Scan for the cell matching the given text and deliver its [X, Y] coordinate at center. 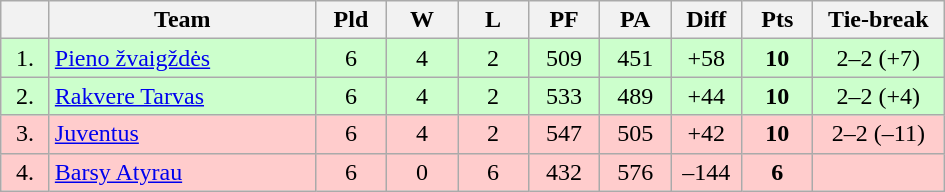
547 [564, 134]
–144 [706, 172]
576 [636, 172]
+42 [706, 134]
4. [26, 172]
Pts [778, 20]
1. [26, 58]
2. [26, 96]
W [422, 20]
Tie-break [878, 20]
432 [564, 172]
L [494, 20]
Rakvere Tarvas [182, 96]
Barsy Atyrau [182, 172]
533 [564, 96]
505 [636, 134]
0 [422, 172]
451 [636, 58]
+58 [706, 58]
Juventus [182, 134]
Pld [350, 20]
Diff [706, 20]
Team [182, 20]
2–2 (+7) [878, 58]
PA [636, 20]
2–2 (+4) [878, 96]
+44 [706, 96]
489 [636, 96]
3. [26, 134]
2–2 (–11) [878, 134]
509 [564, 58]
Pieno žvaigždės [182, 58]
PF [564, 20]
